For the text-containing cell, return its midpoint in (X, Y) coordinate format. 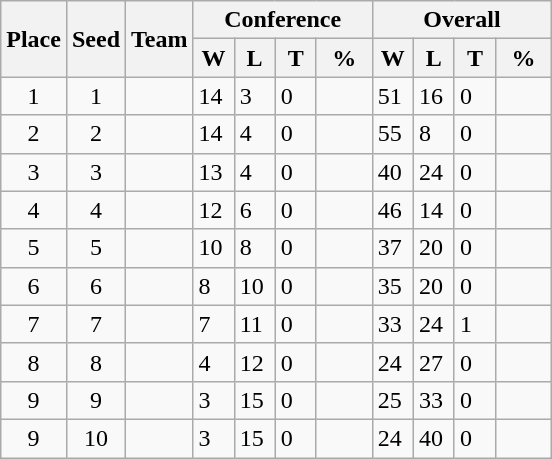
13 (214, 172)
Conference (282, 20)
Team (160, 39)
Overall (462, 20)
35 (392, 286)
55 (392, 134)
16 (434, 96)
51 (392, 96)
Seed (96, 39)
11 (254, 324)
25 (392, 400)
37 (392, 248)
27 (434, 362)
Place (34, 39)
46 (392, 210)
